Output the (x, y) coordinate of the center of the cell containing the given text.  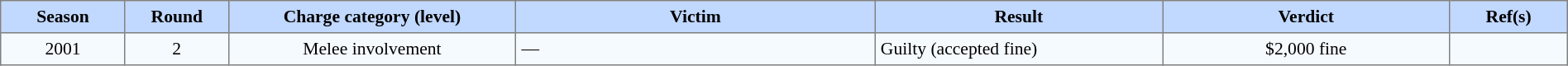
Ref(s) (1508, 16)
Result (1019, 16)
Guilty (accepted fine) (1019, 49)
Victim (696, 16)
Charge category (level) (372, 16)
Melee involvement (372, 49)
— (696, 49)
Season (63, 16)
Round (177, 16)
2 (177, 49)
2001 (63, 49)
$2,000 fine (1307, 49)
Verdict (1307, 16)
